Find where the given text appears and provide that cell's center as [X, Y] coordinate. 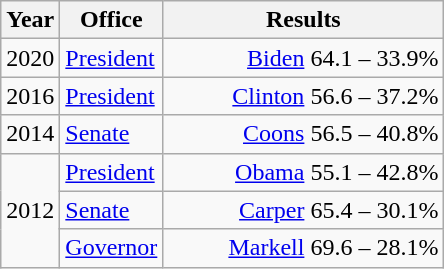
Markell 69.6 – 28.1% [304, 248]
2014 [30, 134]
2012 [30, 210]
Results [304, 20]
Governor [112, 248]
2016 [30, 96]
Obama 55.1 – 42.8% [304, 172]
Clinton 56.6 – 37.2% [304, 96]
Office [112, 20]
Carper 65.4 – 30.1% [304, 210]
Coons 56.5 – 40.8% [304, 134]
Biden 64.1 – 33.9% [304, 58]
2020 [30, 58]
Year [30, 20]
